Find where the given text appears and provide that cell's center as (x, y) coordinate. 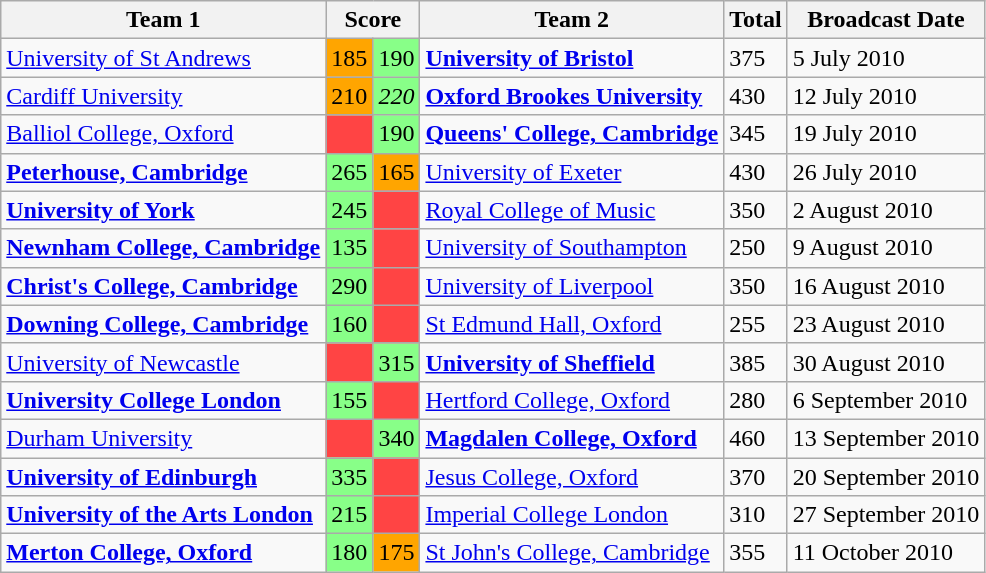
160 (350, 324)
280 (756, 400)
University of the Arts London (164, 515)
340 (396, 438)
30 August 2010 (886, 362)
220 (396, 96)
385 (756, 362)
Cardiff University (164, 96)
355 (756, 553)
180 (350, 553)
290 (350, 286)
University of St Andrews (164, 58)
265 (350, 172)
16 August 2010 (886, 286)
University of York (164, 210)
460 (756, 438)
11 October 2010 (886, 553)
Durham University (164, 438)
Imperial College London (572, 515)
6 September 2010 (886, 400)
310 (756, 515)
St John's College, Cambridge (572, 553)
23 August 2010 (886, 324)
20 September 2010 (886, 477)
St Edmund Hall, Oxford (572, 324)
210 (350, 96)
Jesus College, Oxford (572, 477)
Downing College, Cambridge (164, 324)
345 (756, 134)
Score (373, 20)
University of Southampton (572, 248)
Merton College, Oxford (164, 553)
Team 2 (572, 20)
27 September 2010 (886, 515)
Balliol College, Oxford (164, 134)
5 July 2010 (886, 58)
255 (756, 324)
Newnham College, Cambridge (164, 248)
Peterhouse, Cambridge (164, 172)
165 (396, 172)
9 August 2010 (886, 248)
19 July 2010 (886, 134)
Hertford College, Oxford (572, 400)
245 (350, 210)
Magdalen College, Oxford (572, 438)
315 (396, 362)
University of Exeter (572, 172)
Oxford Brookes University (572, 96)
13 September 2010 (886, 438)
Royal College of Music (572, 210)
335 (350, 477)
185 (350, 58)
University of Newcastle (164, 362)
2 August 2010 (886, 210)
Christ's College, Cambridge (164, 286)
Team 1 (164, 20)
135 (350, 248)
155 (350, 400)
375 (756, 58)
University of Bristol (572, 58)
University College London (164, 400)
University of Edinburgh (164, 477)
370 (756, 477)
Queens' College, Cambridge (572, 134)
215 (350, 515)
Total (756, 20)
University of Liverpool (572, 286)
12 July 2010 (886, 96)
26 July 2010 (886, 172)
175 (396, 553)
Broadcast Date (886, 20)
250 (756, 248)
University of Sheffield (572, 362)
